Output the [X, Y] coordinate of the center of the cell containing the given text.  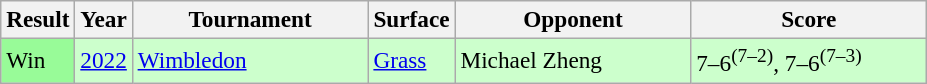
Opponent [573, 19]
Score [809, 19]
Result [38, 19]
Win [38, 60]
Wimbledon [250, 60]
Michael Zheng [573, 60]
Year [104, 19]
Grass [412, 60]
Tournament [250, 19]
2022 [104, 60]
7–6(7–2), 7–6(7–3) [809, 60]
Surface [412, 19]
